Search for the cell housing the specified text and yield its [x, y] center coordinate. 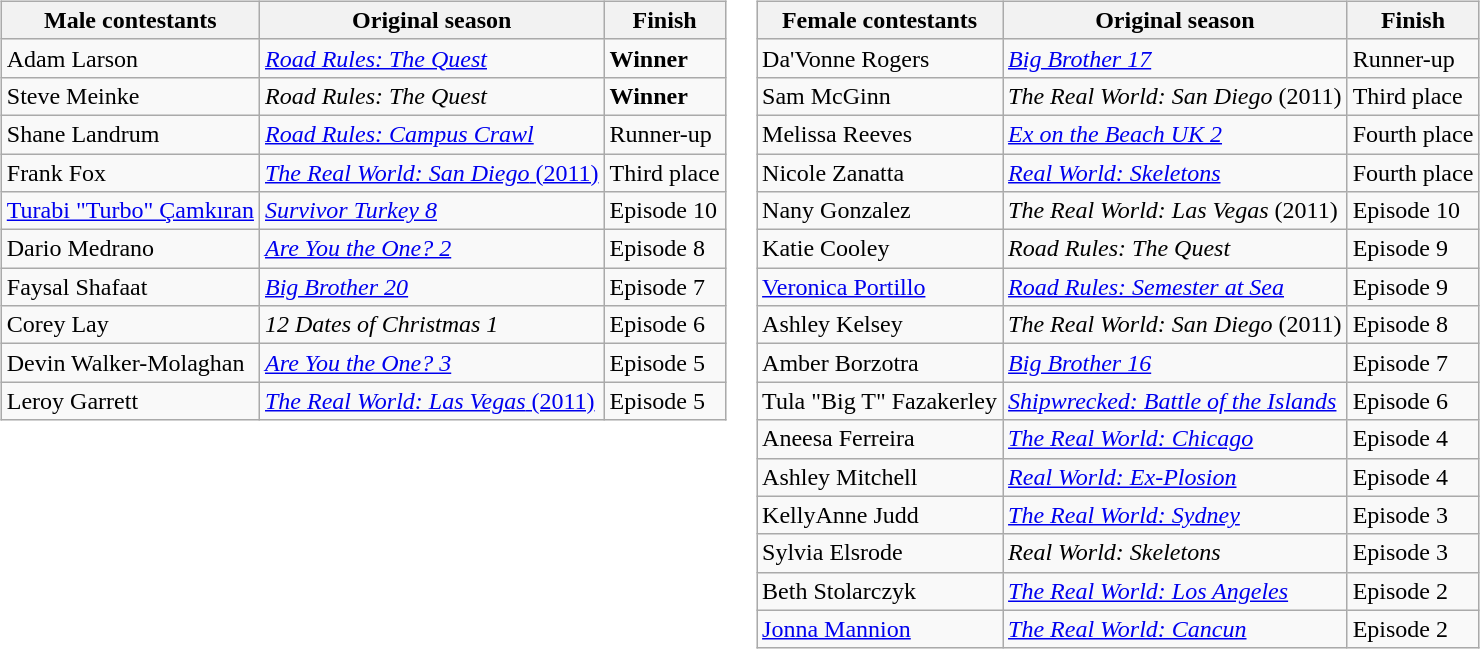
Jonna Mannion [880, 629]
Real World: Ex-Plosion [1176, 477]
Katie Cooley [880, 249]
Road Rules: Semester at Sea [1176, 287]
Shipwrecked: Battle of the Islands [1176, 401]
Corey Lay [130, 325]
Sam McGinn [880, 96]
Tula "Big T" Fazakerley [880, 401]
Faysal Shafaat [130, 287]
Nicole Zanatta [880, 173]
Dario Medrano [130, 249]
Are You the One? 2 [432, 249]
Leroy Garrett [130, 401]
Big Brother 16 [1176, 363]
Male contestants [130, 20]
Beth Stolarczyk [880, 591]
Big Brother 20 [432, 287]
Nany Gonzalez [880, 211]
Melissa Reeves [880, 134]
Frank Fox [130, 173]
Aneesa Ferreira [880, 439]
Turabi "Turbo" Çamkıran [130, 211]
Devin Walker-Molaghan [130, 363]
Adam Larson [130, 58]
Veronica Portillo [880, 287]
The Real World: Sydney [1176, 515]
Sylvia Elsrode [880, 553]
Road Rules: Campus Crawl [432, 134]
Ashley Kelsey [880, 325]
Shane Landrum [130, 134]
12 Dates of Christmas 1 [432, 325]
The Real World: Los Angeles [1176, 591]
KellyAnne Judd [880, 515]
Ashley Mitchell [880, 477]
Steve Meinke [130, 96]
Are You the One? 3 [432, 363]
The Real World: Cancun [1176, 629]
Da'Vonne Rogers [880, 58]
Ex on the Beach UK 2 [1176, 134]
Amber Borzotra [880, 363]
Survivor Turkey 8 [432, 211]
Female contestants [880, 20]
Big Brother 17 [1176, 58]
The Real World: Chicago [1176, 439]
